Pinpoint the cell where the given text exists, returning its [X, Y] midpoint coordinate. 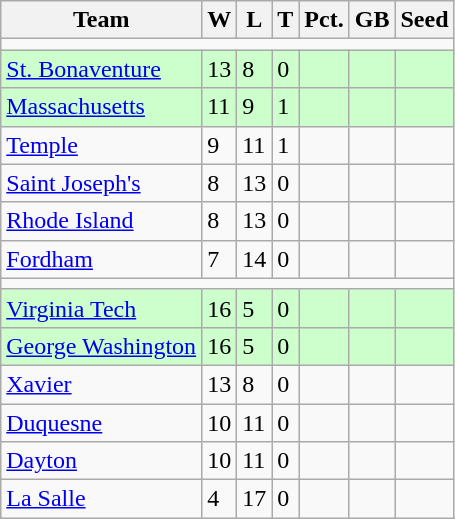
4 [220, 499]
W [220, 20]
Seed [424, 20]
Dayton [102, 461]
Pct. [324, 20]
14 [254, 259]
Duquesne [102, 423]
Virginia Tech [102, 308]
Massachusetts [102, 107]
7 [220, 259]
Saint Joseph's [102, 183]
Rhode Island [102, 221]
Temple [102, 145]
La Salle [102, 499]
L [254, 20]
Team [102, 20]
17 [254, 499]
GB [372, 20]
Fordham [102, 259]
Xavier [102, 384]
George Washington [102, 346]
St. Bonaventure [102, 69]
T [286, 20]
